Determine the (x, y) coordinate at the center of the cell enclosing the given text.  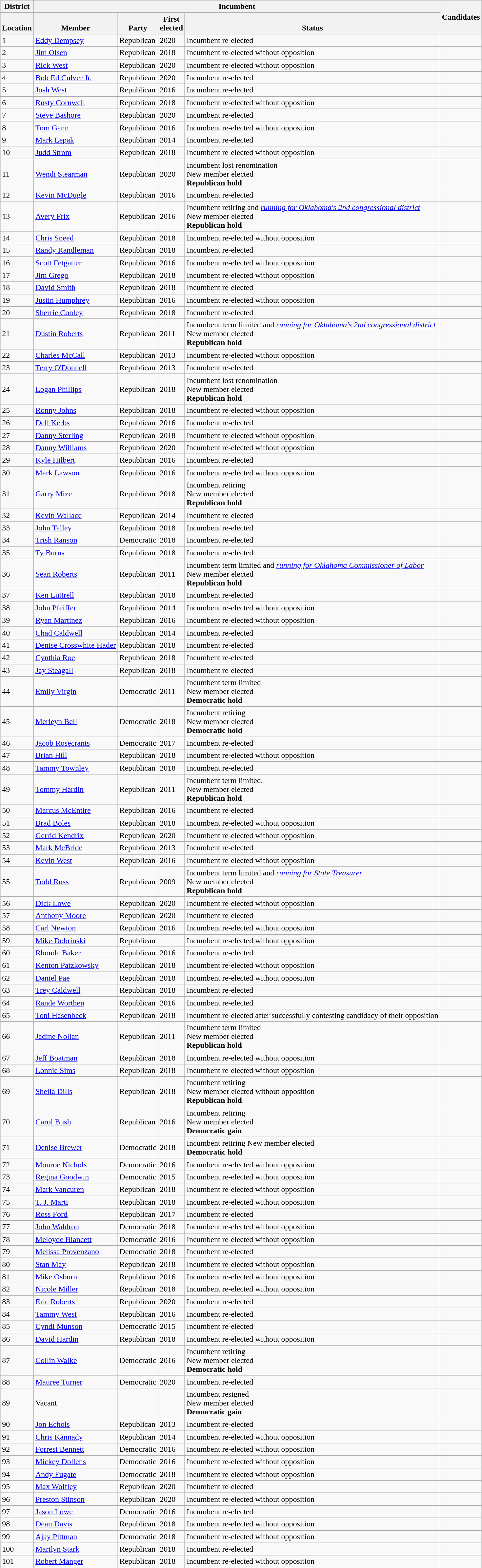
Eddy Dempsey (75, 40)
Denise Brewer (75, 1147)
Incumbent re-elected after successfully contesting candidacy of their opposition (313, 1015)
Location (17, 24)
Jim Grego (75, 275)
99 (17, 1537)
54 (17, 860)
35 (17, 553)
Regina Goodwin (75, 1177)
48 (17, 768)
53 (17, 848)
Steve Bashore (75, 115)
Ajay Pittman (75, 1537)
Judd Strom (75, 152)
Jay Steagall (75, 670)
Denise Crosswhite Hader (75, 645)
41 (17, 645)
16 (17, 263)
Incumbent retiringNew member electedDemocratic gain (313, 1122)
Lonnie Sims (75, 1070)
Kyle Hilbert (75, 460)
17 (17, 275)
3 (17, 65)
Party (138, 24)
88 (17, 1382)
Ronny Johns (75, 410)
Chad Caldwell (75, 633)
96 (17, 1499)
Vacant (75, 1403)
Avery Frix (75, 217)
Incumbent term limited and running for Oklahoma Commissioner of LaborNew member electedRepublican hold (313, 574)
7 (17, 115)
5 (17, 90)
Ross Ford (75, 1214)
71 (17, 1147)
Scott Fetgatter (75, 263)
43 (17, 670)
Member (75, 24)
70 (17, 1122)
19 (17, 300)
David Smith (75, 288)
Kevin McDugle (75, 195)
Jason Lowe (75, 1512)
46 (17, 743)
Incumbent term limited and running for State TreasurerNew member electedRepublican hold (313, 882)
Marilyn Stark (75, 1549)
Tammy West (75, 1314)
Mike Dobrinski (75, 941)
Forrest Bennett (75, 1449)
Chris Kannady (75, 1437)
40 (17, 633)
Tommy Hardin (75, 789)
John Talley (75, 528)
Preston Stinson (75, 1499)
10 (17, 152)
69 (17, 1092)
Wendi Stearman (75, 174)
District (17, 7)
Terry O'Donnell (75, 368)
84 (17, 1314)
Mark McBride (75, 848)
Mark Vancuren (75, 1189)
Carl Newton (75, 928)
Nicole Miller (75, 1289)
Dick Lowe (75, 903)
11 (17, 174)
Dean Davis (75, 1524)
Rusty Cornwell (75, 103)
Melissa Provenzano (75, 1252)
Monroe Nichols (75, 1164)
86 (17, 1339)
Mike Osburn (75, 1277)
45 (17, 722)
75 (17, 1202)
Andy Fugate (75, 1474)
Jacob Rosecrants (75, 743)
42 (17, 658)
Incumbent retiringNew member elected without oppositionRepublican hold (313, 1092)
50 (17, 811)
55 (17, 882)
26 (17, 423)
John Waldron (75, 1227)
T. J. Marti (75, 1202)
Jadine Nollan (75, 1037)
Emily Virgin (75, 692)
Kevin West (75, 860)
78 (17, 1239)
Incumbent retiring and running for Oklahoma's 2nd congressional districtNew member electedRepublican hold (313, 217)
24 (17, 389)
Trish Ranson (75, 540)
39 (17, 620)
37 (17, 595)
92 (17, 1449)
Todd Russ (75, 882)
14 (17, 238)
80 (17, 1264)
89 (17, 1403)
36 (17, 574)
1 (17, 40)
Stan May (75, 1264)
73 (17, 1177)
28 (17, 448)
59 (17, 941)
Dell Kerbs (75, 423)
Logan Phillips (75, 389)
8 (17, 127)
85 (17, 1327)
Ken Luttrell (75, 595)
Eric Roberts (75, 1302)
Cynthia Roe (75, 658)
Jeff Boatman (75, 1058)
95 (17, 1487)
61 (17, 966)
44 (17, 692)
49 (17, 789)
Ryan Martinez (75, 620)
Bob Ed Culver Jr. (75, 78)
21 (17, 334)
27 (17, 435)
John Pfeiffer (75, 608)
12 (17, 195)
52 (17, 835)
Sean Roberts (75, 574)
79 (17, 1252)
Incumbent term limitedNew member electedDemocratic hold (313, 692)
15 (17, 250)
32 (17, 515)
Daniel Pae (75, 978)
Brad Boles (75, 823)
David Hardin (75, 1339)
13 (17, 217)
Status (313, 24)
Marcus McEntire (75, 811)
38 (17, 608)
Jim Olsen (75, 53)
Ty Burns (75, 553)
Carol Bush (75, 1122)
33 (17, 528)
29 (17, 460)
Justin Humphrey (75, 300)
Gerrid Kendrix (75, 835)
Robert Manger (75, 1561)
Incumbent retiringNew member electedRepublican hold (313, 494)
Firstelected (171, 24)
63 (17, 990)
66 (17, 1037)
Dustin Roberts (75, 334)
60 (17, 953)
Meloyde Blancett (75, 1239)
Kevin Wallace (75, 515)
Anthony Moore (75, 915)
93 (17, 1462)
Randy Randleman (75, 250)
100 (17, 1549)
20 (17, 313)
2009 (171, 882)
Candidates (461, 17)
87 (17, 1360)
56 (17, 903)
Jon Echols (75, 1424)
47 (17, 755)
Mickey Dollens (75, 1462)
6 (17, 103)
Incumbent retiring New member electedDemocratic hold (313, 1147)
62 (17, 978)
Mark Lawson (75, 473)
Tammy Townley (75, 768)
2 (17, 53)
Danny Williams (75, 448)
Rick West (75, 65)
74 (17, 1189)
4 (17, 78)
Chris Sneed (75, 238)
Charles McCall (75, 355)
Rhonda Baker (75, 953)
83 (17, 1302)
31 (17, 494)
18 (17, 288)
34 (17, 540)
65 (17, 1015)
Incumbent resignedNew member electedDemocratic gain (313, 1403)
72 (17, 1164)
Cyndi Munson (75, 1327)
77 (17, 1227)
Sheila Dills (75, 1092)
9 (17, 140)
Max Wolfley (75, 1487)
Mauree Turner (75, 1382)
Merleyn Bell (75, 722)
58 (17, 928)
90 (17, 1424)
64 (17, 1003)
67 (17, 1058)
23 (17, 368)
Incumbent term limited.New member electedRepublican hold (313, 789)
Kenton Patzkowsky (75, 966)
Mark Lepak (75, 140)
98 (17, 1524)
94 (17, 1474)
82 (17, 1289)
91 (17, 1437)
Rande Worthen (75, 1003)
101 (17, 1561)
Toni Hasenbeck (75, 1015)
Incumbent term limited and running for Oklahoma's 2nd congressional districtNew member electedRepublican hold (313, 334)
97 (17, 1512)
Tom Gann (75, 127)
Incumbent (237, 7)
68 (17, 1070)
Trey Caldwell (75, 990)
Incumbent term limitedNew member electedRepublican hold (313, 1037)
57 (17, 915)
25 (17, 410)
22 (17, 355)
Sherrie Conley (75, 313)
Josh West (75, 90)
81 (17, 1277)
Garry Mize (75, 494)
Collin Walke (75, 1360)
30 (17, 473)
76 (17, 1214)
Danny Sterling (75, 435)
Brian Hill (75, 755)
51 (17, 823)
